Extract the [X, Y] coordinate from the center of the cell holding the provided text.  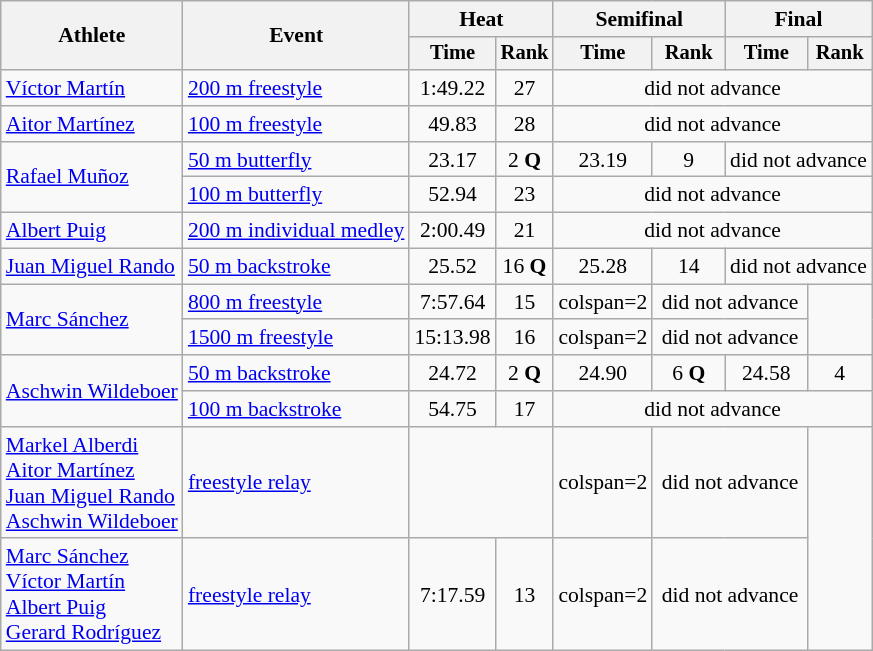
13 [525, 595]
Heat [481, 19]
100 m butterfly [296, 195]
24.72 [452, 373]
25.28 [602, 267]
200 m freestyle [296, 88]
27 [525, 88]
15:13.98 [452, 338]
28 [525, 124]
2:00.49 [452, 231]
9 [688, 160]
Final [798, 19]
21 [525, 231]
Rafael Muñoz [92, 178]
Aschwin Wildeboer [92, 390]
Markel AlberdiAitor MartínezJuan Miguel RandoAschwin Wildeboer [92, 483]
14 [688, 267]
49.83 [452, 124]
23.17 [452, 160]
Juan Miguel Rando [92, 267]
4 [840, 373]
100 m freestyle [296, 124]
1500 m freestyle [296, 338]
25.52 [452, 267]
15 [525, 302]
800 m freestyle [296, 302]
7:57.64 [452, 302]
54.75 [452, 409]
Marc SánchezVíctor MartínAlbert PuigGerard Rodríguez [92, 595]
52.94 [452, 195]
16 [525, 338]
50 m butterfly [296, 160]
Semifinal [639, 19]
1:49.22 [452, 88]
Aitor Martínez [92, 124]
23 [525, 195]
Athlete [92, 36]
7:17.59 [452, 595]
23.19 [602, 160]
Albert Puig [92, 231]
Marc Sánchez [92, 320]
Event [296, 36]
Víctor Martín [92, 88]
16 Q [525, 267]
6 Q [688, 373]
17 [525, 409]
24.90 [602, 373]
100 m backstroke [296, 409]
200 m individual medley [296, 231]
24.58 [766, 373]
